Determine the (X, Y) coordinate at the center of the cell enclosing the given text.  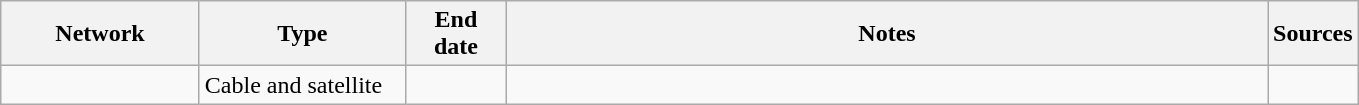
Notes (886, 34)
Network (100, 34)
Cable and satellite (302, 85)
Type (302, 34)
End date (456, 34)
Sources (1314, 34)
